For the text-containing cell, return its midpoint in [x, y] coordinate format. 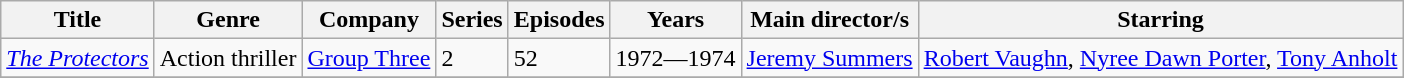
Robert Vaughn, Nyree Dawn Porter, Tony Anholt [1160, 58]
The Protectors [78, 58]
Episodes [559, 20]
Main director/s [830, 20]
1972—1974 [676, 58]
Starring [1160, 20]
Group Three [369, 58]
Action thriller [228, 58]
Series [472, 20]
Years [676, 20]
2 [472, 58]
52 [559, 58]
Company [369, 20]
Jeremy Summers [830, 58]
Genre [228, 20]
Title [78, 20]
